For the text-containing cell, return its midpoint in (x, y) coordinate format. 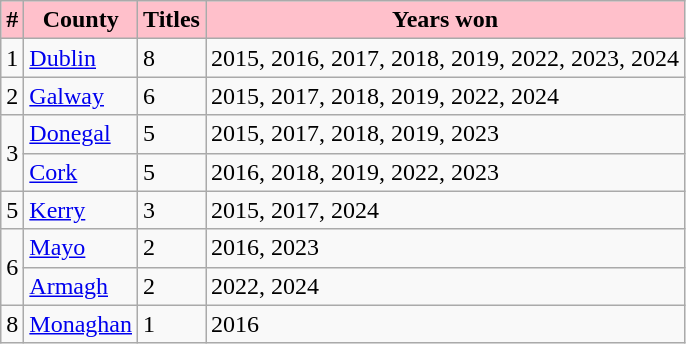
2015, 2016, 2017, 2018, 2019, 2022, 2023, 2024 (446, 58)
Armagh (81, 286)
2022, 2024 (446, 286)
Donegal (81, 134)
2015, 2017, 2018, 2019, 2022, 2024 (446, 96)
Monaghan (81, 324)
# (12, 20)
2015, 2017, 2018, 2019, 2023 (446, 134)
2015, 2017, 2024 (446, 210)
Mayo (81, 248)
2016, 2018, 2019, 2022, 2023 (446, 172)
Titles (172, 20)
Cork (81, 172)
2016 (446, 324)
Kerry (81, 210)
County (81, 20)
Galway (81, 96)
Dublin (81, 58)
2016, 2023 (446, 248)
Years won (446, 20)
